Identify which cell holds the provided text, then report its [X, Y] central coordinate. 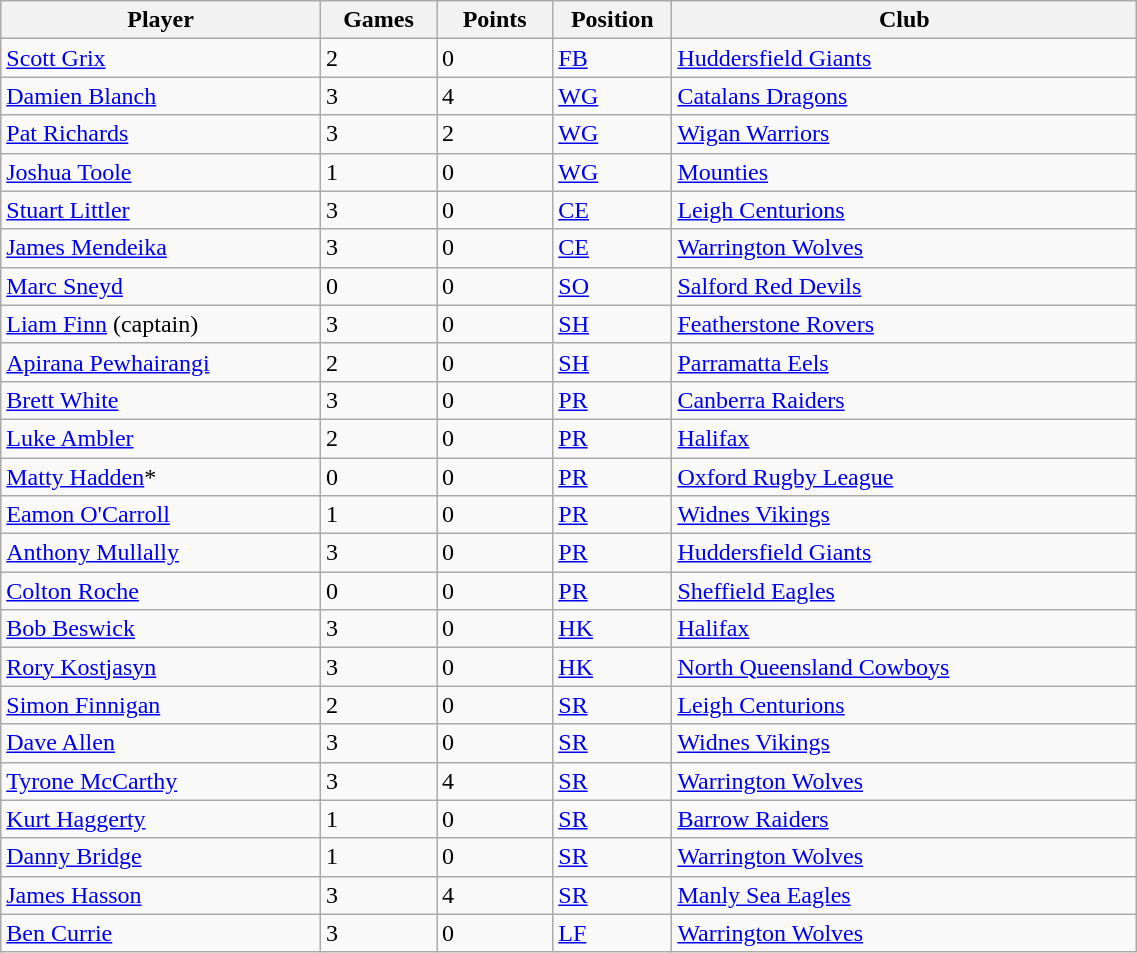
James Hasson [161, 895]
Tyrone McCarthy [161, 781]
Canberra Raiders [904, 400]
Points [495, 20]
Scott Grix [161, 58]
Damien Blanch [161, 96]
Pat Richards [161, 134]
Dave Allen [161, 743]
Salford Red Devils [904, 286]
Danny Bridge [161, 857]
Stuart Littler [161, 210]
Wigan Warriors [904, 134]
Colton Roche [161, 591]
Catalans Dragons [904, 96]
Oxford Rugby League [904, 477]
FB [612, 58]
Anthony Mullally [161, 553]
SO [612, 286]
Kurt Haggerty [161, 819]
Luke Ambler [161, 438]
Matty Hadden* [161, 477]
James Mendeika [161, 248]
Brett White [161, 400]
Joshua Toole [161, 172]
Barrow Raiders [904, 819]
Parramatta Eels [904, 362]
Liam Finn (captain) [161, 324]
Apirana Pewhairangi [161, 362]
Featherstone Rovers [904, 324]
LF [612, 933]
North Queensland Cowboys [904, 667]
Player [161, 20]
Manly Sea Eagles [904, 895]
Marc Sneyd [161, 286]
Simon Finnigan [161, 705]
Sheffield Eagles [904, 591]
Club [904, 20]
Position [612, 20]
Rory Kostjasyn [161, 667]
Bob Beswick [161, 629]
Mounties [904, 172]
Eamon O'Carroll [161, 515]
Ben Currie [161, 933]
Games [378, 20]
